Identify which cell holds the provided text, then report its (x, y) central coordinate. 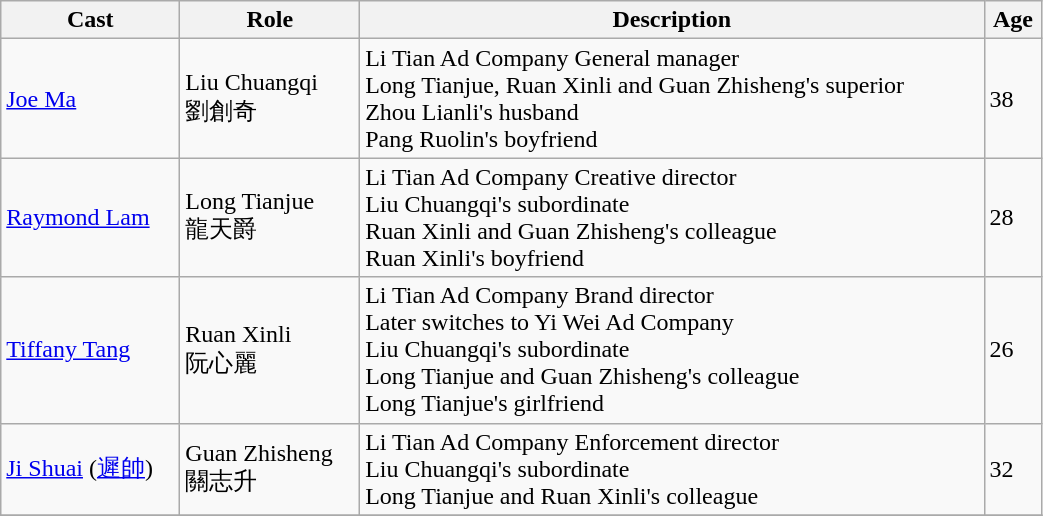
Long Tianjue龍天爵 (270, 218)
38 (1013, 98)
Raymond Lam (90, 218)
Role (270, 20)
28 (1013, 218)
Li Tian Ad Company Creative directorLiu Chuangqi's subordinateRuan Xinli and Guan Zhisheng's colleagueRuan Xinli's boyfriend (672, 218)
Li Tian Ad Company General managerLong Tianjue, Ruan Xinli and Guan Zhisheng's superiorZhou Lianli's husbandPang Ruolin's boyfriend (672, 98)
26 (1013, 350)
Cast (90, 20)
Age (1013, 20)
Ji Shuai (遲帥) (90, 469)
Tiffany Tang (90, 350)
Li Tian Ad Company Enforcement directorLiu Chuangqi's subordinateLong Tianjue and Ruan Xinli's colleague (672, 469)
Guan Zhisheng關志升 (270, 469)
Liu Chuangqi劉創奇 (270, 98)
Description (672, 20)
32 (1013, 469)
Joe Ma (90, 98)
Ruan Xinli阮心麗 (270, 350)
